Return the [x, y] coordinate for the center point of the cell that contains the specified text.  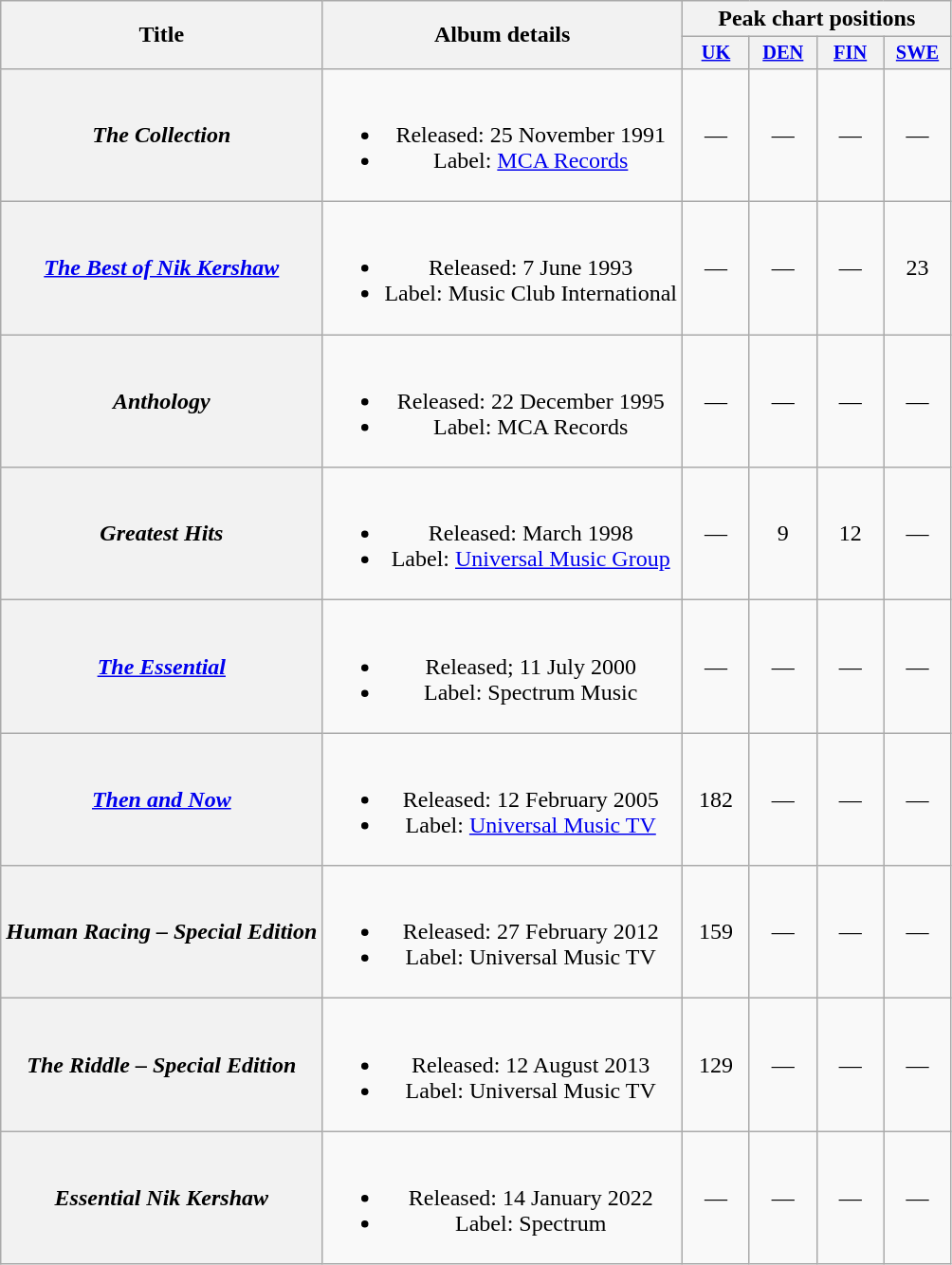
Then and Now [161, 799]
FIN [850, 53]
Released: 25 November 1991Label: MCA Records [503, 135]
DEN [783, 53]
Released: 7 June 1993Label: Music Club International [503, 268]
Released: 22 December 1995Label: MCA Records [503, 401]
Released; 11 July 2000Label: Spectrum Music [503, 667]
Human Racing – Special Edition [161, 932]
UK [717, 53]
The Riddle – Special Edition [161, 1065]
Album details [503, 35]
The Best of Nik Kershaw [161, 268]
129 [717, 1065]
SWE [918, 53]
Essential Nik Kershaw [161, 1198]
Released: 12 August 2013Label: Universal Music TV [503, 1065]
Anthology [161, 401]
Peak chart positions [817, 19]
Released: 12 February 2005Label: Universal Music TV [503, 799]
Greatest Hits [161, 534]
182 [717, 799]
12 [850, 534]
The Essential [161, 667]
Released: March 1998Label: Universal Music Group [503, 534]
23 [918, 268]
Released: 14 January 2022Label: Spectrum [503, 1198]
159 [717, 932]
Released: 27 February 2012Label: Universal Music TV [503, 932]
Title [161, 35]
The Collection [161, 135]
9 [783, 534]
